Pinpoint the cell where the given text exists, returning its [X, Y] midpoint coordinate. 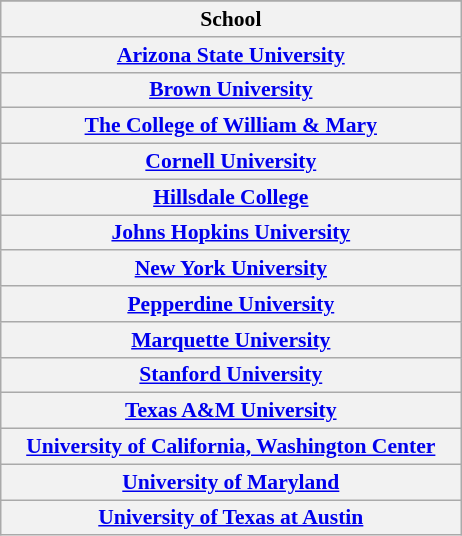
Stanford University [231, 375]
University of California, Washington Center [231, 447]
University of Maryland [231, 482]
Pepperdine University [231, 304]
Marquette University [231, 340]
University of Texas at Austin [231, 518]
Johns Hopkins University [231, 233]
Cornell University [231, 162]
Texas A&M University [231, 411]
The College of William & Mary [231, 126]
Arizona State University [231, 55]
Hillsdale College [231, 197]
New York University [231, 269]
School [231, 19]
Brown University [231, 90]
